Pinpoint the cell where the given text exists, returning its [X, Y] midpoint coordinate. 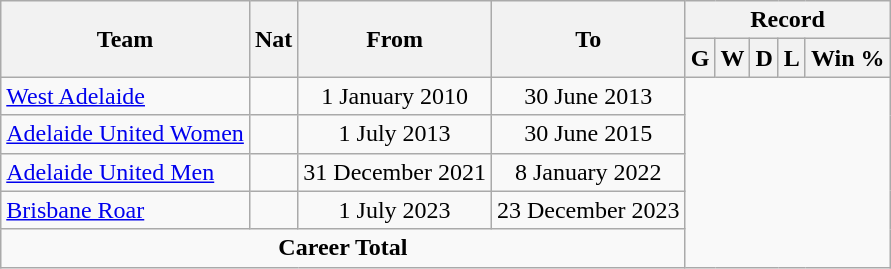
1 January 2010 [395, 96]
Adelaide United Men [126, 172]
30 June 2015 [588, 134]
Record [788, 20]
23 December 2023 [588, 210]
Win % [848, 58]
31 December 2021 [395, 172]
D [764, 58]
1 July 2013 [395, 134]
G [700, 58]
30 June 2013 [588, 96]
West Adelaide [126, 96]
L [792, 58]
W [732, 58]
Team [126, 39]
Adelaide United Women [126, 134]
To [588, 39]
Nat [273, 39]
1 July 2023 [395, 210]
Career Total [343, 248]
From [395, 39]
Brisbane Roar [126, 210]
8 January 2022 [588, 172]
